Identify which cell holds the provided text, then report its [x, y] central coordinate. 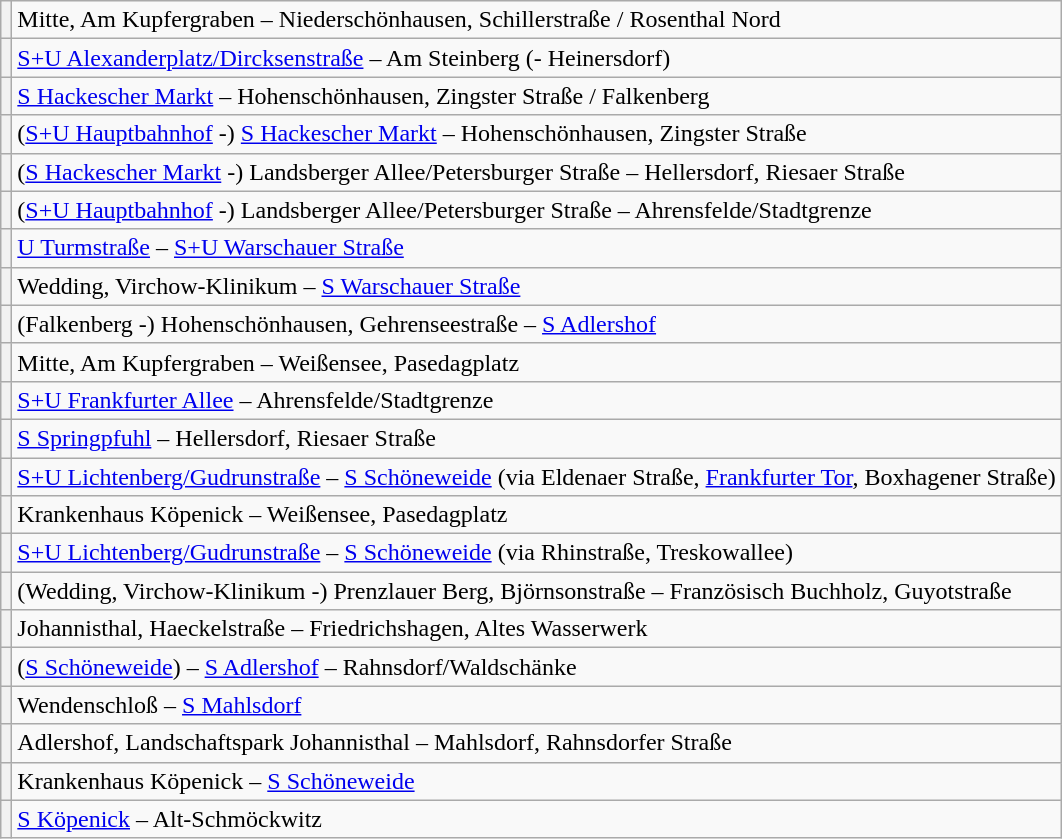
Adlershof, Landschaftspark Johannisthal – Mahlsdorf, Rahnsdorfer Straße [536, 743]
S+U Alexanderplatz/Dircksenstraße – Am Steinberg (- Heinersdorf) [536, 58]
(S+U Hauptbahnhof -) Landsberger Allee/Petersburger Straße – Ahrensfelde/Stadtgrenze [536, 210]
(S+U Hauptbahnhof -) S Hackescher Markt – Hohenschönhausen, Zingster Straße [536, 134]
Krankenhaus Köpenick – S Schöneweide [536, 781]
S+U Frankfurter Allee – Ahrensfelde/Stadtgrenze [536, 400]
U Turmstraße – S+U Warschauer Straße [536, 248]
Wedding, Virchow-Klinikum – S Warschauer Straße [536, 286]
S+U Lichtenberg/Gudrunstraße – S Schöneweide (via Eldenaer Straße, Frankfurter Tor, Boxhagener Straße) [536, 477]
Mitte, Am Kupfergraben – Niederschönhausen, Schillerstraße / Rosenthal Nord [536, 20]
(Falkenberg -) Hohenschönhausen, Gehrenseestraße – S Adlershof [536, 324]
S Hackescher Markt – Hohenschönhausen, Zingster Straße / Falkenberg [536, 96]
Wendenschloß – S Mahlsdorf [536, 705]
Mitte, Am Kupfergraben – Weißensee, Pasedagplatz [536, 362]
S+U Lichtenberg/Gudrunstraße – S Schöneweide (via Rhinstraße, Treskowallee) [536, 553]
(S Schöneweide) – S Adlershof – Rahnsdorf/Waldschänke [536, 667]
(S Hackescher Markt -) Landsberger Allee/Petersburger Straße – Hellersdorf, Riesaer Straße [536, 172]
S Springpfuhl – Hellersdorf, Riesaer Straße [536, 438]
S Köpenick – Alt-Schmöckwitz [536, 819]
Krankenhaus Köpenick – Weißensee, Pasedagplatz [536, 515]
Johannisthal, Haeckelstraße – Friedrichshagen, Altes Wasserwerk [536, 629]
(Wedding, Virchow-Klinikum -) Prenzlauer Berg, Björnsonstraße – Französisch Buchholz, Guyotstraße [536, 591]
